Detect which cell encompasses the target text, then output its (x, y) center coordinate. 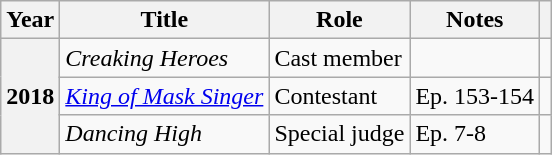
Creaking Heroes (164, 58)
King of Mask Singer (164, 96)
Title (164, 20)
Ep. 7-8 (475, 134)
Special judge (340, 134)
Year (30, 20)
2018 (30, 96)
Dancing High (164, 134)
Cast member (340, 58)
Contestant (340, 96)
Ep. 153-154 (475, 96)
Notes (475, 20)
Role (340, 20)
